Scan for the cell matching the given text and deliver its (X, Y) coordinate at center. 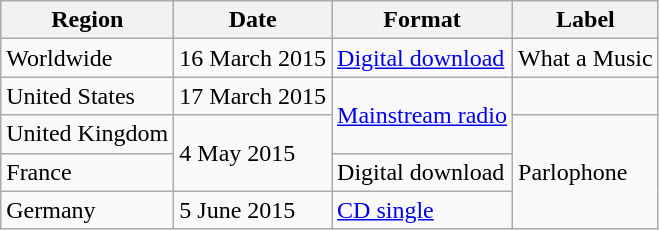
United Kingdom (88, 134)
Format (422, 20)
France (88, 172)
4 May 2015 (253, 153)
United States (88, 96)
Label (586, 20)
Mainstream radio (422, 115)
Parlophone (586, 172)
16 March 2015 (253, 58)
Germany (88, 210)
Worldwide (88, 58)
CD single (422, 210)
17 March 2015 (253, 96)
5 June 2015 (253, 210)
What a Music (586, 58)
Date (253, 20)
Region (88, 20)
